Detect which cell encompasses the target text, then output its [X, Y] center coordinate. 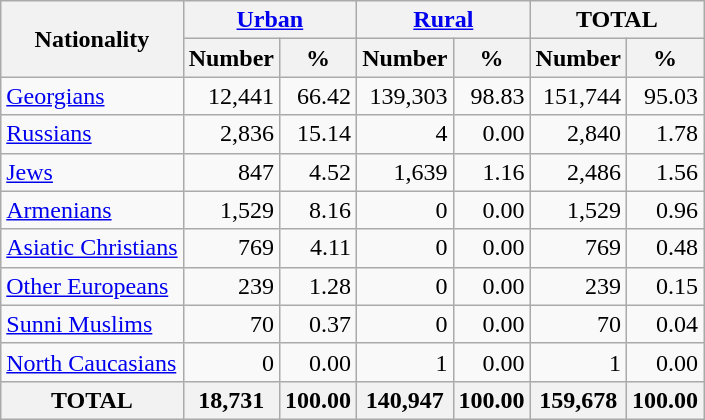
Urban [270, 20]
159,678 [578, 400]
18,731 [231, 400]
Sunni Muslims [92, 324]
0.96 [664, 210]
12,441 [231, 96]
1.56 [664, 172]
Jews [92, 172]
140,947 [405, 400]
15.14 [318, 134]
4.52 [318, 172]
Nationality [92, 39]
0.37 [318, 324]
1.78 [664, 134]
8.16 [318, 210]
2,840 [578, 134]
Georgians [92, 96]
Asiatic Christians [92, 248]
Other Europeans [92, 286]
98.83 [492, 96]
4.11 [318, 248]
0.04 [664, 324]
Russians [92, 134]
151,744 [578, 96]
Armenians [92, 210]
0.48 [664, 248]
1.28 [318, 286]
95.03 [664, 96]
139,303 [405, 96]
North Caucasians [92, 362]
0.15 [664, 286]
1,639 [405, 172]
Rural [444, 20]
1.16 [492, 172]
2,836 [231, 134]
66.42 [318, 96]
2,486 [578, 172]
4 [405, 134]
847 [231, 172]
